Return the [x, y] coordinate for the center point of the cell that contains the specified text.  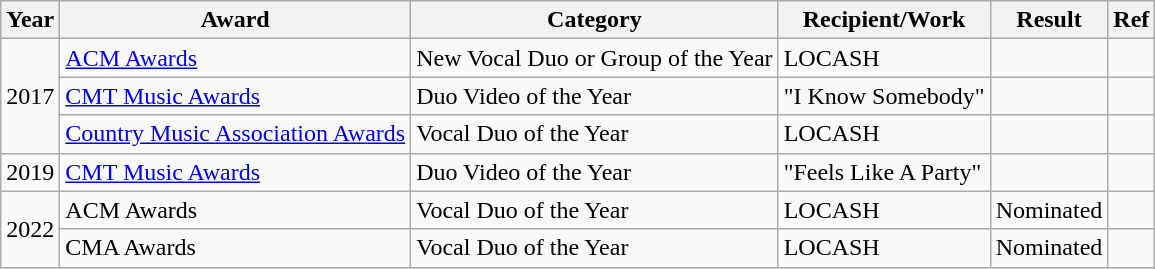
Country Music Association Awards [236, 134]
New Vocal Duo or Group of the Year [594, 58]
Ref [1132, 20]
2017 [30, 96]
Award [236, 20]
Year [30, 20]
2022 [30, 229]
Category [594, 20]
"I Know Somebody" [884, 96]
Result [1049, 20]
Recipient/Work [884, 20]
2019 [30, 172]
CMA Awards [236, 248]
"Feels Like A Party" [884, 172]
